Locate the cell with the specified text and output its (x, y) center coordinate. 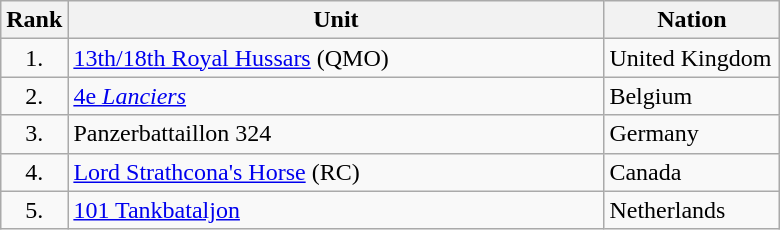
2. (34, 96)
Lord Strathcona's Horse (RC) (336, 172)
Nation (692, 20)
3. (34, 134)
Panzerbattaillon 324 (336, 134)
101 Tankbataljon (336, 210)
1. (34, 58)
Germany (692, 134)
Netherlands (692, 210)
Canada (692, 172)
13th/18th Royal Hussars (QMO) (336, 58)
4e Lanciers (336, 96)
United Kingdom (692, 58)
Rank (34, 20)
Belgium (692, 96)
5. (34, 210)
Unit (336, 20)
4. (34, 172)
